Pinpoint the cell where the given text exists, returning its [x, y] midpoint coordinate. 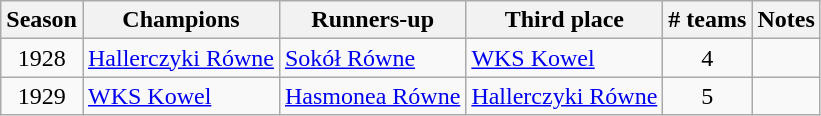
Runners-up [372, 20]
Sokół Równe [372, 58]
1928 [42, 58]
4 [708, 58]
Season [42, 20]
Third place [564, 20]
Notes [786, 20]
# teams [708, 20]
5 [708, 96]
Champions [180, 20]
1929 [42, 96]
Hasmonea Równe [372, 96]
